Determine the (X, Y) coordinate at the center of the cell enclosing the given text.  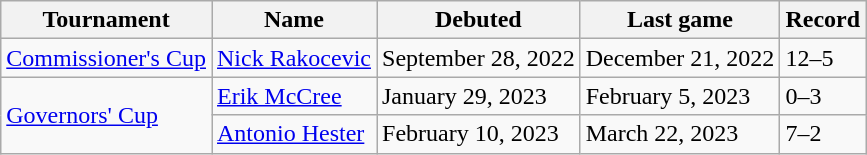
January 29, 2023 (478, 96)
7–2 (823, 134)
0–3 (823, 96)
Erik McCree (294, 96)
Last game (680, 20)
Nick Rakocevic (294, 58)
Antonio Hester (294, 134)
Debuted (478, 20)
Record (823, 20)
Tournament (106, 20)
March 22, 2023 (680, 134)
September 28, 2022 (478, 58)
Commissioner's Cup (106, 58)
February 5, 2023 (680, 96)
Governors' Cup (106, 115)
December 21, 2022 (680, 58)
12–5 (823, 58)
February 10, 2023 (478, 134)
Name (294, 20)
